Locate the cell with the specified text and output its (X, Y) center coordinate. 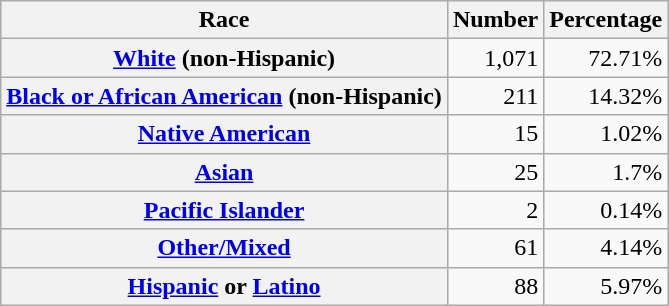
Pacific Islander (224, 210)
White (non-Hispanic) (224, 58)
Black or African American (non-Hispanic) (224, 96)
Number (495, 20)
5.97% (606, 286)
Percentage (606, 20)
Hispanic or Latino (224, 286)
88 (495, 286)
61 (495, 248)
1.02% (606, 134)
72.71% (606, 58)
1.7% (606, 172)
15 (495, 134)
25 (495, 172)
0.14% (606, 210)
Race (224, 20)
Other/Mixed (224, 248)
14.32% (606, 96)
1,071 (495, 58)
4.14% (606, 248)
2 (495, 210)
Native American (224, 134)
Asian (224, 172)
211 (495, 96)
